Scan for the cell matching the given text and deliver its [x, y] coordinate at center. 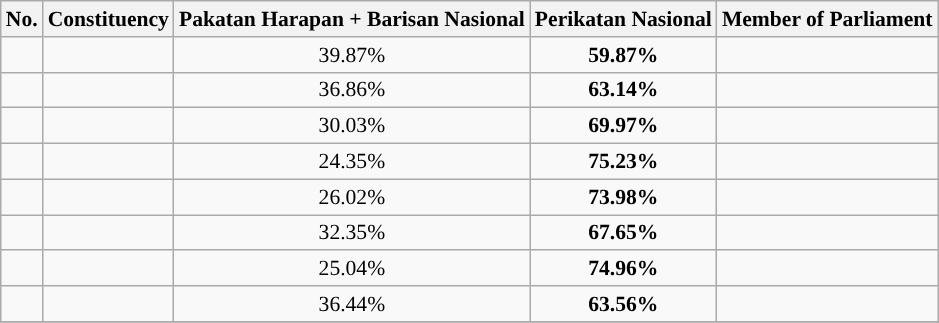
36.44% [352, 304]
63.14% [624, 90]
74.96% [624, 269]
26.02% [352, 197]
39.87% [352, 55]
59.87% [624, 55]
Pakatan Harapan + Barisan Nasional [352, 19]
Perikatan Nasional [624, 19]
67.65% [624, 233]
Constituency [108, 19]
73.98% [624, 197]
75.23% [624, 162]
Member of Parliament [828, 19]
32.35% [352, 233]
30.03% [352, 126]
63.56% [624, 304]
36.86% [352, 90]
No. [22, 19]
25.04% [352, 269]
69.97% [624, 126]
24.35% [352, 162]
